Output the (x, y) coordinate of the center of the cell containing the given text.  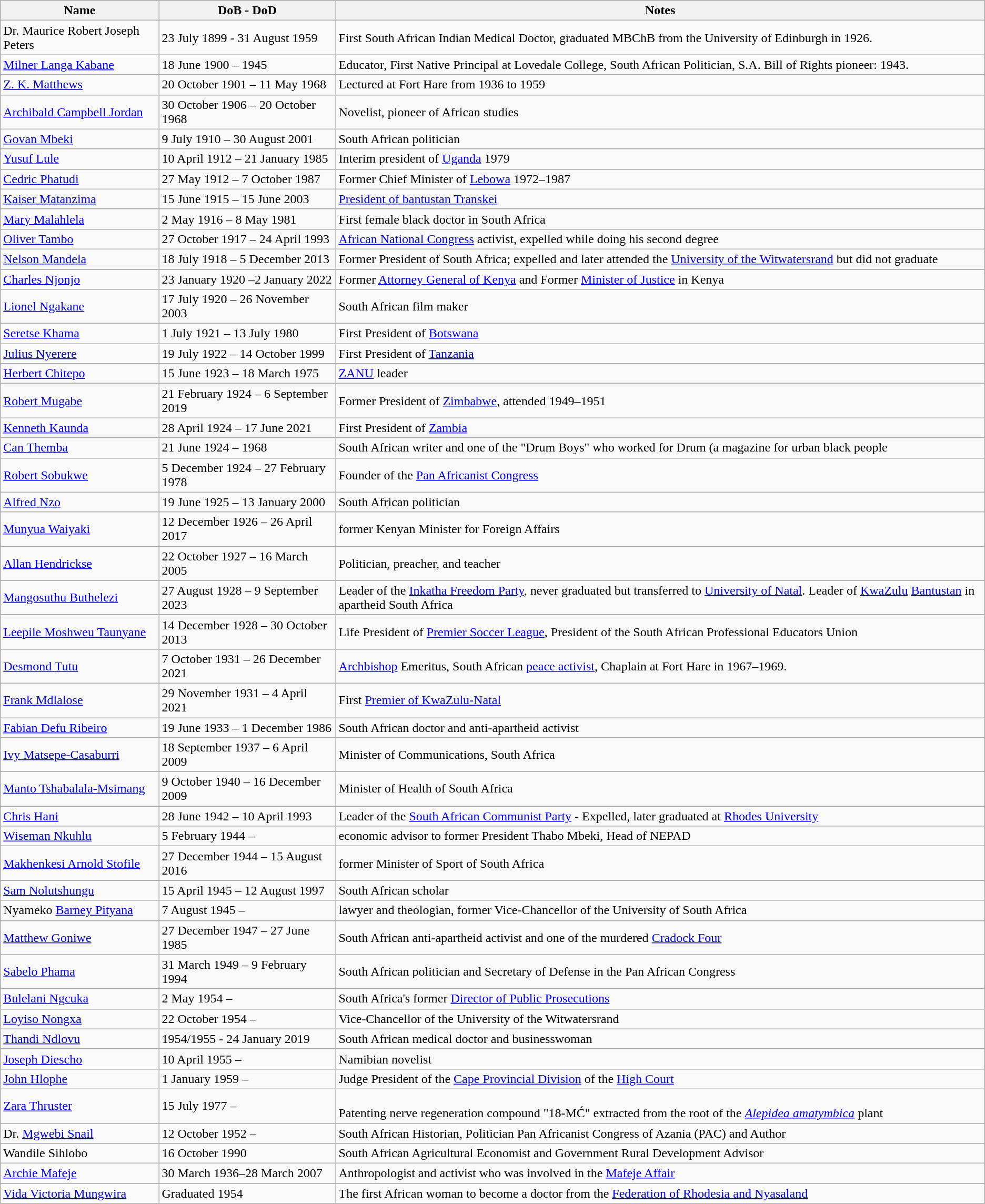
Leepile Moshweu Taunyane (80, 631)
South African Agricultural Economist and Government Rural Development Advisor (660, 1153)
Minister of Communications, South Africa (660, 755)
Sam Nolutshungu (80, 890)
Novelist, pioneer of African studies (660, 112)
Former President of South Africa; expelled and later attended the University of the Witwatersrand but did not graduate (660, 259)
First President of Zambia (660, 428)
23 January 1920 –2 January 2022 (247, 279)
Yusuf Lule (80, 159)
27 August 1928 – 9 September 2023 (247, 598)
Leader of the South African Communist Party - Expelled, later graduated at Rhodes University (660, 816)
Archibald Campbell Jordan (80, 112)
18 September 1937 – 6 April 2009 (247, 755)
Bulelani Ngcuka (80, 999)
15 June 1923 – 18 March 1975 (247, 374)
15 April 1945 – 12 August 1997 (247, 890)
Former Chief Minister of Lebowa 1972–1987 (660, 179)
Can Themba (80, 448)
Archbishop Emeritus, South African peace activist, Chaplain at Fort Hare in 1967–1969. (660, 666)
Makhenkesi Arnold Stofile (80, 863)
Judge President of the Cape Provincial Division of the High Court (660, 1079)
16 October 1990 (247, 1153)
5 December 1924 – 27 February 1978 (247, 475)
Munyua Waiyaki (80, 529)
1 July 1921 – 13 July 1980 (247, 334)
Govan Mbeki (80, 139)
19 June 1925 – 13 January 2000 (247, 502)
20 October 1901 – 11 May 1968 (247, 85)
Patenting nerve regeneration compound "18-MĆ" extracted from the root of the Alepidea amatymbica plant (660, 1106)
South African doctor and anti-apartheid activist (660, 728)
21 February 1924 – 6 September 2019 (247, 401)
Wiseman Nkuhlu (80, 836)
First President of Tanzania (660, 354)
7 August 1945 – (247, 910)
7 October 1931 – 26 December 2021 (247, 666)
First President of Botswana (660, 334)
27 December 1944 – 15 August 2016 (247, 863)
South African Historian, Politician Pan Africanist Congress of Azania (PAC) and Author (660, 1133)
Charles Njonjo (80, 279)
Founder of the Pan Africanist Congress (660, 475)
South African writer and one of the "Drum Boys" who worked for Drum (a magazine for urban black people (660, 448)
First female black doctor in South Africa (660, 219)
Former President of Zimbabwe, attended 1949–1951 (660, 401)
Manto Tshabalala-Msimang (80, 789)
The first African woman to become a doctor from the Federation of Rhodesia and Nyasaland (660, 1193)
Allan Hendrickse (80, 563)
Nelson Mandela (80, 259)
30 October 1906 – 20 October 1968 (247, 112)
Thandi Ndlovu (80, 1039)
Anthropologist and activist who was involved in the Mafeje Affair (660, 1173)
Joseph Diescho (80, 1059)
31 March 1949 – 9 February 1994 (247, 971)
Nyameko Barney Pityana (80, 910)
ZANU leader (660, 374)
19 June 1933 – 1 December 1986 (247, 728)
Dr. Maurice Robert Joseph Peters (80, 38)
former Kenyan Minister for Foreign Affairs (660, 529)
23 July 1899 - 31 August 1959 (247, 38)
18 June 1900 – 1945 (247, 65)
Minister of Health of South Africa (660, 789)
14 December 1928 – 30 October 2013 (247, 631)
27 October 1917 – 24 April 1993 (247, 239)
African National Congress activist, expelled while doing his second degree (660, 239)
Kaiser Matanzima (80, 199)
President of bantustan Transkei (660, 199)
Sabelo Phama (80, 971)
DoB - DoD (247, 11)
Z. K. Matthews (80, 85)
28 June 1942 – 10 April 1993 (247, 816)
1 January 1959 – (247, 1079)
Mary Malahlela (80, 219)
Dr. Mgwebi Snail (80, 1133)
27 May 1912 – 7 October 1987 (247, 179)
Herbert Chitepo (80, 374)
Interim president of Uganda 1979 (660, 159)
Lionel Ngakane (80, 306)
9 July 1910 – 30 August 2001 (247, 139)
15 July 1977 – (247, 1106)
former Minister of Sport of South Africa (660, 863)
John Hlophe (80, 1079)
First Premier of KwaZulu-Natal (660, 700)
Fabian Defu Ribeiro (80, 728)
Notes (660, 11)
Mangosuthu Buthelezi (80, 598)
2 May 1916 – 8 May 1981 (247, 219)
Ivy Matsepe-Casaburri (80, 755)
19 July 1922 – 14 October 1999 (247, 354)
Politician, preacher, and teacher (660, 563)
South African politician and Secretary of Defense in the Pan African Congress (660, 971)
15 June 1915 – 15 June 2003 (247, 199)
5 February 1944 – (247, 836)
Lectured at Fort Hare from 1936 to 1959 (660, 85)
12 October 1952 – (247, 1133)
Name (80, 11)
Loyiso Nongxa (80, 1019)
Educator, First Native Principal at Lovedale College, South African Politician, S.A. Bill of Rights pioneer: 1943. (660, 65)
Vice-Chancellor of the University of the Witwatersrand (660, 1019)
South Africa's former Director of Public Prosecutions (660, 999)
18 July 1918 – 5 December 2013 (247, 259)
Namibian novelist (660, 1059)
First South African Indian Medical Doctor, graduated MBChB from the University of Edinburgh in 1926. (660, 38)
9 October 1940 – 16 December 2009 (247, 789)
Julius Nyerere (80, 354)
South African scholar (660, 890)
Archie Mafeje (80, 1173)
Oliver Tambo (80, 239)
22 October 1954 – (247, 1019)
Vida Victoria Mungwira (80, 1193)
29 November 1931 – 4 April 2021 (247, 700)
2 May 1954 – (247, 999)
South African anti-apartheid activist and one of the murdered Cradock Four (660, 938)
lawyer and theologian, former Vice-Chancellor of the University of South Africa (660, 910)
Matthew Goniwe (80, 938)
Chris Hani (80, 816)
10 April 1912 – 21 January 1985 (247, 159)
Zara Thruster (80, 1106)
Frank Mdlalose (80, 700)
27 December 1947 – 27 June 1985 (247, 938)
South African film maker (660, 306)
17 July 1920 – 26 November 2003 (247, 306)
Seretse Khama (80, 334)
Robert Mugabe (80, 401)
22 October 1927 – 16 March 2005 (247, 563)
Kenneth Kaunda (80, 428)
Robert Sobukwe (80, 475)
Alfred Nzo (80, 502)
1954/1955 - 24 January 2019 (247, 1039)
South African medical doctor and businesswoman (660, 1039)
12 December 1926 – 26 April 2017 (247, 529)
21 June 1924 – 1968 (247, 448)
28 April 1924 – 17 June 2021 (247, 428)
Life President of Premier Soccer League, President of the South African Professional Educators Union (660, 631)
economic advisor to former President Thabo Mbeki, Head of NEPAD (660, 836)
Wandile Sihlobo (80, 1153)
30 March 1936–28 March 2007 (247, 1173)
Cedric Phatudi (80, 179)
Desmond Tutu (80, 666)
Graduated 1954 (247, 1193)
10 April 1955 – (247, 1059)
Milner Langa Kabane (80, 65)
Leader of the Inkatha Freedom Party, never graduated but transferred to University of Natal. Leader of KwaZulu Bantustan in apartheid South Africa (660, 598)
Former Attorney General of Kenya and Former Minister of Justice in Kenya (660, 279)
